Find where the given text appears and provide that cell's center as [X, Y] coordinate. 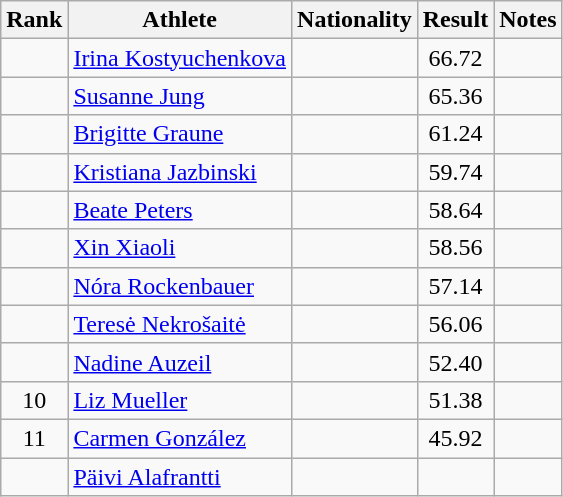
61.24 [455, 134]
Athlete [180, 20]
Susanne Jung [180, 96]
Beate Peters [180, 210]
10 [34, 400]
58.56 [455, 248]
Irina Kostyuchenkova [180, 58]
66.72 [455, 58]
Brigitte Graune [180, 134]
Nationality [355, 20]
Rank [34, 20]
Nóra Rockenbauer [180, 286]
45.92 [455, 438]
Result [455, 20]
Teresė Nekrošaitė [180, 324]
57.14 [455, 286]
59.74 [455, 172]
52.40 [455, 362]
Xin Xiaoli [180, 248]
65.36 [455, 96]
Nadine Auzeil [180, 362]
51.38 [455, 400]
11 [34, 438]
Notes [528, 20]
Kristiana Jazbinski [180, 172]
Päivi Alafrantti [180, 477]
Liz Mueller [180, 400]
Carmen González [180, 438]
58.64 [455, 210]
56.06 [455, 324]
